Capture the cell that displays the provided text and extract its (x, y) central coordinate. 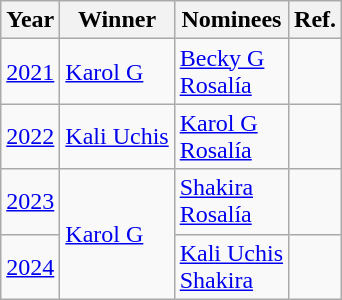
2021 (30, 72)
2022 (30, 136)
Nominees (231, 20)
Kali Uchis (117, 136)
Year (30, 20)
Winner (117, 20)
2023 (30, 202)
Becky GRosalía (231, 72)
ShakiraRosalía (231, 202)
Ref. (316, 20)
2024 (30, 266)
Kali UchisShakira (231, 266)
Karol GRosalía (231, 136)
